Provide the [X, Y] coordinate of the cell's center where the given text is located.  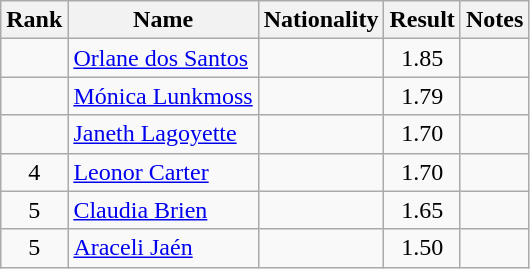
Result [422, 20]
1.50 [422, 248]
Rank [34, 20]
Claudia Brien [163, 210]
Leonor Carter [163, 172]
Araceli Jaén [163, 248]
1.65 [422, 210]
1.79 [422, 96]
Janeth Lagoyette [163, 134]
Name [163, 20]
1.85 [422, 58]
Nationality [321, 20]
4 [34, 172]
Mónica Lunkmoss [163, 96]
Notes [494, 20]
Orlane dos Santos [163, 58]
